Pinpoint the cell where the given text exists, returning its [x, y] midpoint coordinate. 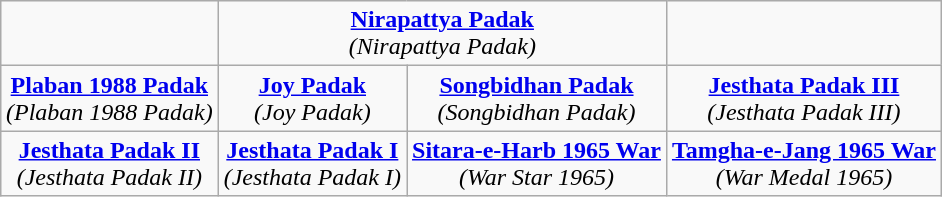
Jesthata Padak I(Jesthata Padak I) [312, 164]
Sitara-e-Harb 1965 War(War Star 1965) [536, 164]
Songbidhan Padak(Songbidhan Padak) [536, 98]
Nirapattya Padak(Nirapattya Padak) [442, 34]
Tamgha-e-Jang 1965 War(War Medal 1965) [804, 164]
Plaban 1988 Padak(Plaban 1988 Padak) [109, 98]
Jesthata Padak III(Jesthata Padak III) [804, 98]
Jesthata Padak II(Jesthata Padak II) [109, 164]
Joy Padak(Joy Padak) [312, 98]
